Return the [X, Y] coordinate for the center point of the cell that contains the specified text.  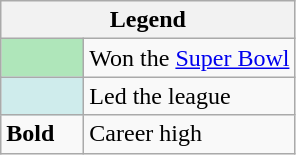
Career high [190, 134]
Led the league [190, 96]
Legend [148, 20]
Won the Super Bowl [190, 58]
Bold [42, 134]
